Provide the [x, y] coordinate of the cell's center where the given text is located.  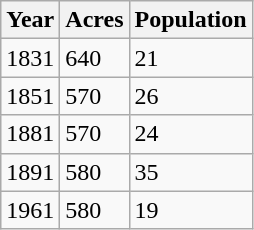
21 [190, 58]
1831 [30, 58]
Year [30, 20]
1891 [30, 172]
19 [190, 210]
35 [190, 172]
Population [190, 20]
1851 [30, 96]
1961 [30, 210]
640 [94, 58]
26 [190, 96]
1881 [30, 134]
Acres [94, 20]
24 [190, 134]
